Scan for the cell matching the given text and deliver its [x, y] coordinate at center. 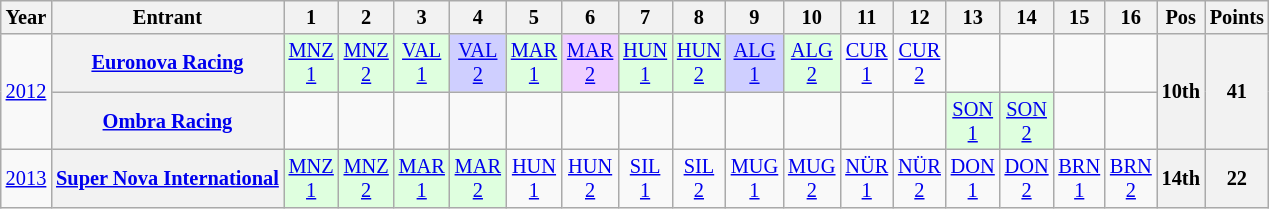
Points [1237, 17]
Year [26, 17]
BRN2 [1131, 178]
NÜR2 [920, 178]
ALG1 [754, 63]
Euronova Racing [167, 63]
DON2 [1027, 178]
41 [1237, 92]
14 [1027, 17]
VAL1 [422, 63]
SIL1 [645, 178]
Super Nova International [167, 178]
VAL2 [478, 63]
NÜR1 [866, 178]
MUG1 [754, 178]
SON1 [973, 121]
Pos [1181, 17]
DON1 [973, 178]
SON2 [1027, 121]
Entrant [167, 17]
4 [478, 17]
1 [312, 17]
CUR2 [920, 63]
15 [1079, 17]
SIL2 [699, 178]
12 [920, 17]
Ombra Racing [167, 121]
22 [1237, 178]
11 [866, 17]
2 [366, 17]
16 [1131, 17]
6 [590, 17]
14th [1181, 178]
8 [699, 17]
2012 [26, 92]
MUG2 [812, 178]
10 [812, 17]
ALG2 [812, 63]
CUR1 [866, 63]
2013 [26, 178]
5 [534, 17]
13 [973, 17]
BRN1 [1079, 178]
10th [1181, 92]
9 [754, 17]
7 [645, 17]
3 [422, 17]
